Locate the cell with the specified text and output its [x, y] center coordinate. 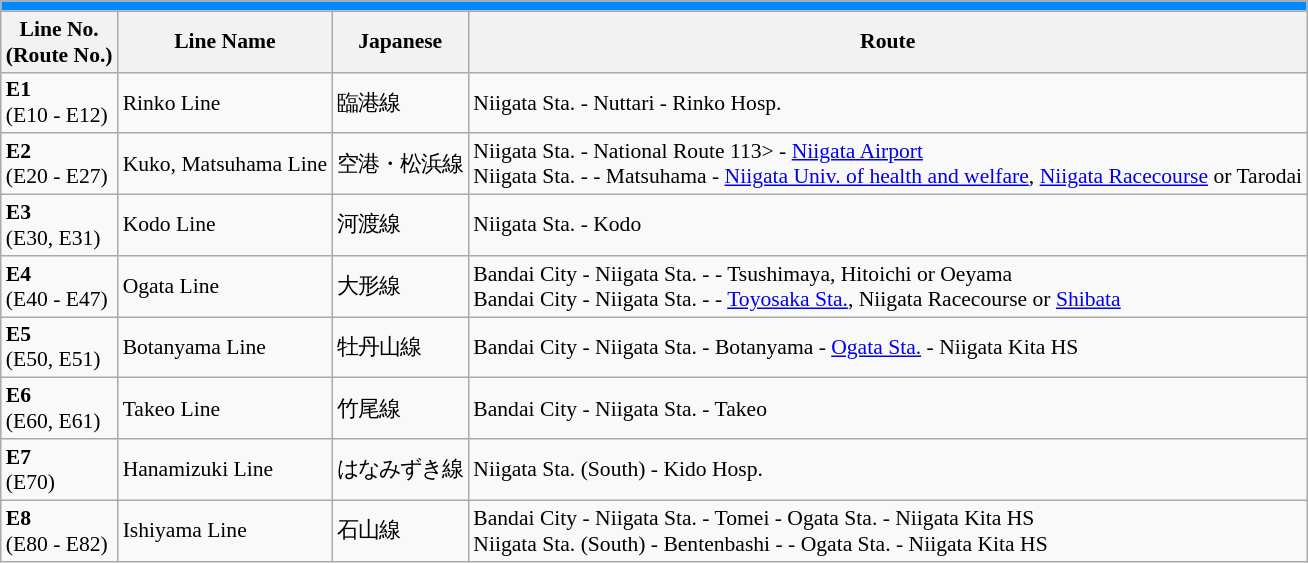
牡丹山線 [400, 348]
Niigata Sta. - Kodo [888, 226]
Kuko, Matsuhama Line [226, 164]
Japanese [400, 42]
はなみずき線 [400, 470]
E8(E80 - E82) [60, 530]
臨港線 [400, 102]
Rinko Line [226, 102]
Ishiyama Line [226, 530]
Niigata Sta. (South) - Kido Hosp. [888, 470]
竹尾線 [400, 408]
石山線 [400, 530]
Kodo Line [226, 226]
Niigata Sta. - Nuttari - Rinko Hosp. [888, 102]
Ogata Line [226, 286]
河渡線 [400, 226]
E3(E30, E31) [60, 226]
Bandai City - Niigata Sta. - - Tsushimaya, Hitoichi or OeyamaBandai City - Niigata Sta. - - Toyosaka Sta., Niigata Racecourse or Shibata [888, 286]
Bandai City - Niigata Sta. - Tomei - Ogata Sta. - Niigata Kita HSNiigata Sta. (South) - Bentenbashi - - Ogata Sta. - Niigata Kita HS [888, 530]
Bandai City - Niigata Sta. - Botanyama - Ogata Sta. - Niigata Kita HS [888, 348]
E7(E70) [60, 470]
Bandai City - Niigata Sta. - Takeo [888, 408]
E6(E60, E61) [60, 408]
Takeo Line [226, 408]
大形線 [400, 286]
空港・松浜線 [400, 164]
E4(E40 - E47) [60, 286]
Hanamizuki Line [226, 470]
Line No.(Route No.) [60, 42]
Botanyama Line [226, 348]
E1(E10 - E12) [60, 102]
E2(E20 - E27) [60, 164]
Niigata Sta. - National Route 113> - Niigata AirportNiigata Sta. - - Matsuhama - Niigata Univ. of health and welfare, Niigata Racecourse or Tarodai [888, 164]
E5(E50, E51) [60, 348]
Line Name [226, 42]
Route [888, 42]
